Output the (X, Y) coordinate of the center of the cell containing the given text.  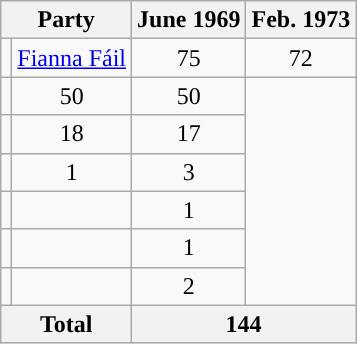
3 (189, 172)
Party (66, 20)
Fianna Fáil (72, 58)
17 (189, 134)
2 (189, 286)
72 (301, 58)
75 (189, 58)
Total (66, 324)
Feb. 1973 (301, 20)
18 (72, 134)
144 (244, 324)
June 1969 (189, 20)
